Return the (X, Y) coordinate for the center point of the cell that contains the specified text.  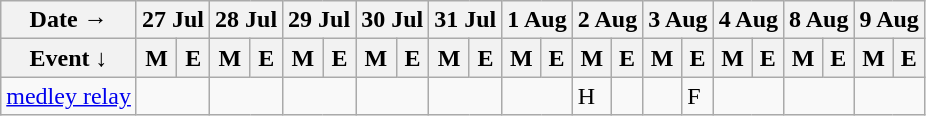
2 Aug (607, 20)
31 Jul (466, 20)
3 Aug (678, 20)
Event ↓ (69, 58)
medley relay (69, 96)
1 Aug (537, 20)
30 Jul (392, 20)
28 Jul (246, 20)
Date → (69, 20)
29 Jul (320, 20)
8 Aug (819, 20)
4 Aug (748, 20)
F (698, 96)
27 Jul (172, 20)
H (592, 96)
9 Aug (889, 20)
